Detect which cell encompasses the target text, then output its [x, y] center coordinate. 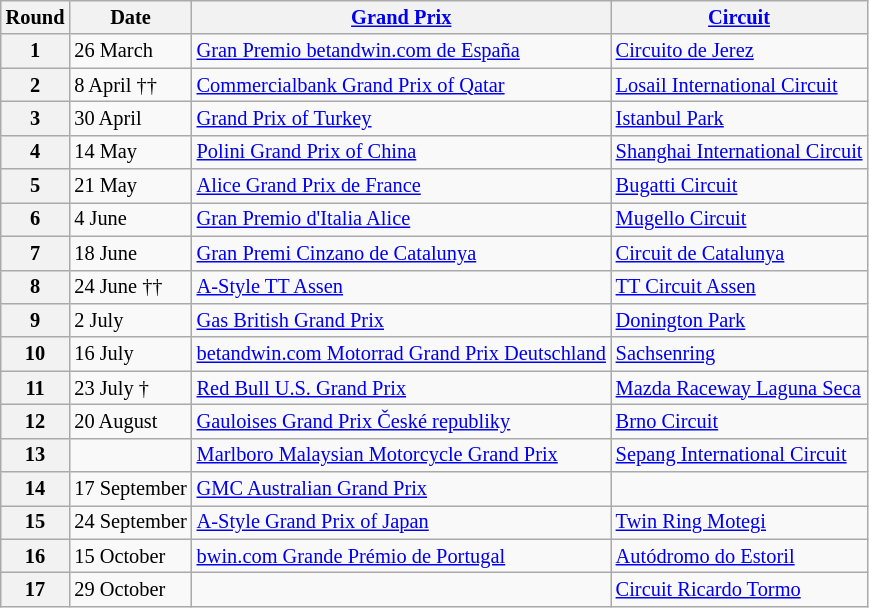
14 [36, 489]
26 March [130, 51]
Gas British Grand Prix [402, 320]
15 October [130, 556]
A-Style Grand Prix of Japan [402, 522]
Autódromo do Estoril [740, 556]
Istanbul Park [740, 118]
21 May [130, 186]
Sachsenring [740, 354]
Twin Ring Motegi [740, 522]
Alice Grand Prix de France [402, 186]
Red Bull U.S. Grand Prix [402, 388]
10 [36, 354]
Circuit [740, 17]
A-Style TT Assen [402, 287]
Sepang International Circuit [740, 455]
12 [36, 421]
Marlboro Malaysian Motorcycle Grand Prix [402, 455]
16 July [130, 354]
Polini Grand Prix of China [402, 152]
Gran Premio d'Italia Alice [402, 219]
Brno Circuit [740, 421]
Round [36, 17]
Grand Prix [402, 17]
13 [36, 455]
Circuit Ricardo Tormo [740, 589]
Circuit de Catalunya [740, 253]
TT Circuit Assen [740, 287]
GMC Australian Grand Prix [402, 489]
24 June †† [130, 287]
Mazda Raceway Laguna Seca [740, 388]
6 [36, 219]
23 July † [130, 388]
Shanghai International Circuit [740, 152]
8 April †† [130, 85]
17 [36, 589]
4 June [130, 219]
8 [36, 287]
Circuito de Jerez [740, 51]
24 September [130, 522]
Mugello Circuit [740, 219]
Commercialbank Grand Prix of Qatar [402, 85]
Bugatti Circuit [740, 186]
bwin.com Grande Prémio de Portugal [402, 556]
18 June [130, 253]
2 July [130, 320]
17 September [130, 489]
Date [130, 17]
11 [36, 388]
1 [36, 51]
4 [36, 152]
15 [36, 522]
Donington Park [740, 320]
3 [36, 118]
7 [36, 253]
2 [36, 85]
Gran Premi Cinzano de Catalunya [402, 253]
Gauloises Grand Prix České republiky [402, 421]
9 [36, 320]
Losail International Circuit [740, 85]
16 [36, 556]
14 May [130, 152]
betandwin.com Motorrad Grand Prix Deutschland [402, 354]
Grand Prix of Turkey [402, 118]
20 August [130, 421]
Gran Premio betandwin.com de España [402, 51]
30 April [130, 118]
29 October [130, 589]
5 [36, 186]
